Locate the cell with the specified text and output its (x, y) center coordinate. 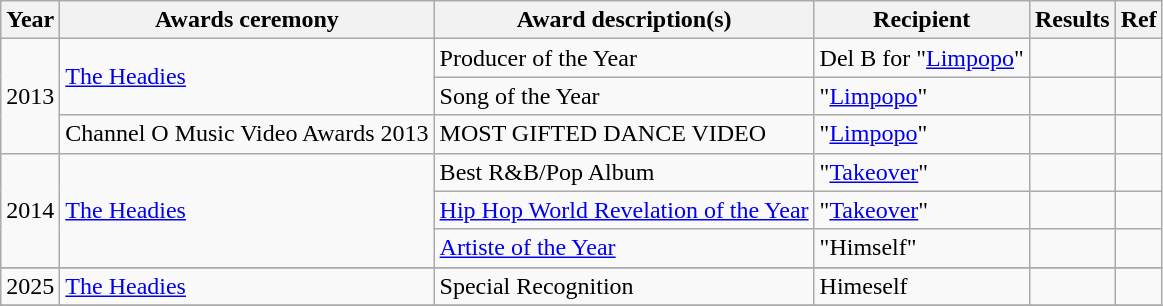
Best R&B/Pop Album (624, 172)
MOST GIFTED DANCE VIDEO (624, 134)
Ref (1138, 20)
"Himself" (922, 248)
Special Recognition (624, 286)
Himeself (922, 286)
Results (1072, 20)
Song of the Year (624, 96)
2025 (30, 286)
Producer of the Year (624, 58)
Recipient (922, 20)
Awards ceremony (247, 20)
Artiste of the Year (624, 248)
Year (30, 20)
Hip Hop World Revelation of the Year (624, 210)
Del B for "Limpopo" (922, 58)
Channel O Music Video Awards 2013 (247, 134)
Award description(s) (624, 20)
2014 (30, 210)
2013 (30, 96)
